Locate the cell with the specified text and output its (X, Y) center coordinate. 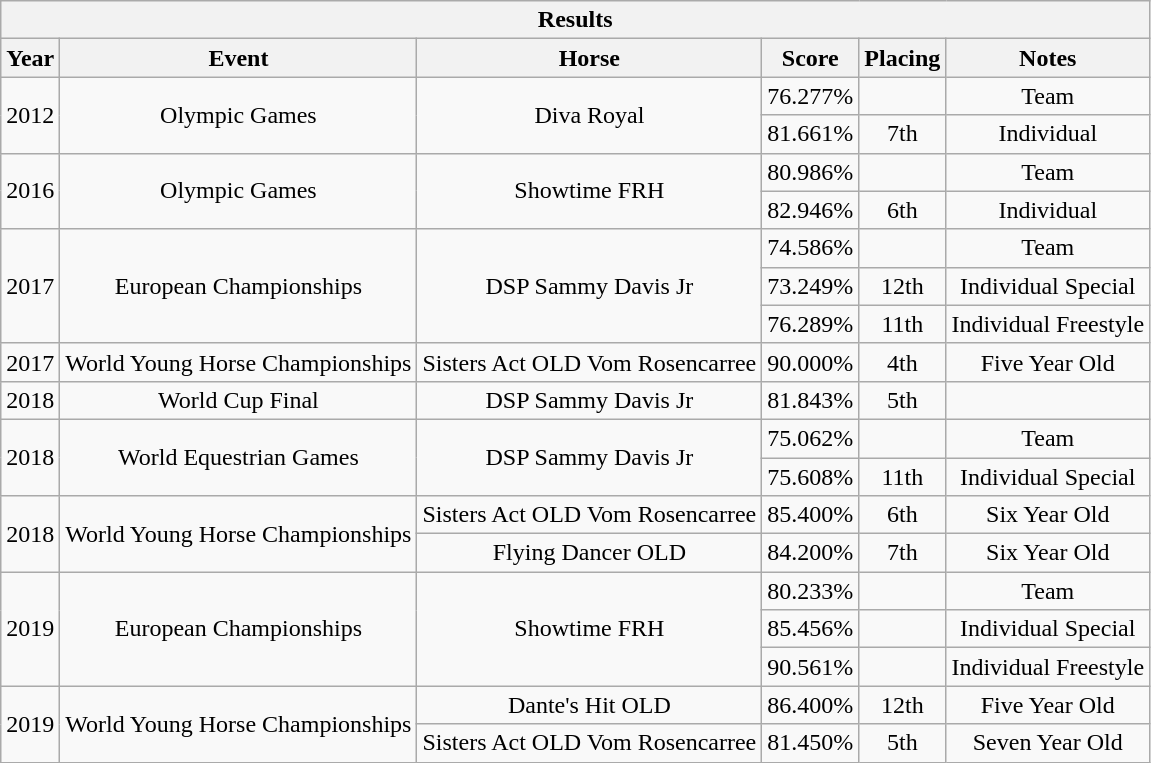
75.608% (810, 477)
Seven Year Old (1048, 743)
85.400% (810, 515)
Horse (590, 58)
74.586% (810, 248)
90.000% (810, 362)
75.062% (810, 438)
84.200% (810, 553)
World Cup Final (238, 400)
World Equestrian Games (238, 457)
Flying Dancer OLD (590, 553)
Notes (1048, 58)
76.277% (810, 96)
81.843% (810, 400)
85.456% (810, 629)
Year (30, 58)
Results (576, 20)
Event (238, 58)
80.233% (810, 591)
4th (902, 362)
73.249% (810, 286)
2012 (30, 115)
90.561% (810, 667)
Score (810, 58)
Diva Royal (590, 115)
76.289% (810, 324)
Dante's Hit OLD (590, 705)
80.986% (810, 172)
81.661% (810, 134)
2016 (30, 191)
86.400% (810, 705)
82.946% (810, 210)
81.450% (810, 743)
Placing (902, 58)
